Return (x, y) of the center of cell containing provided text 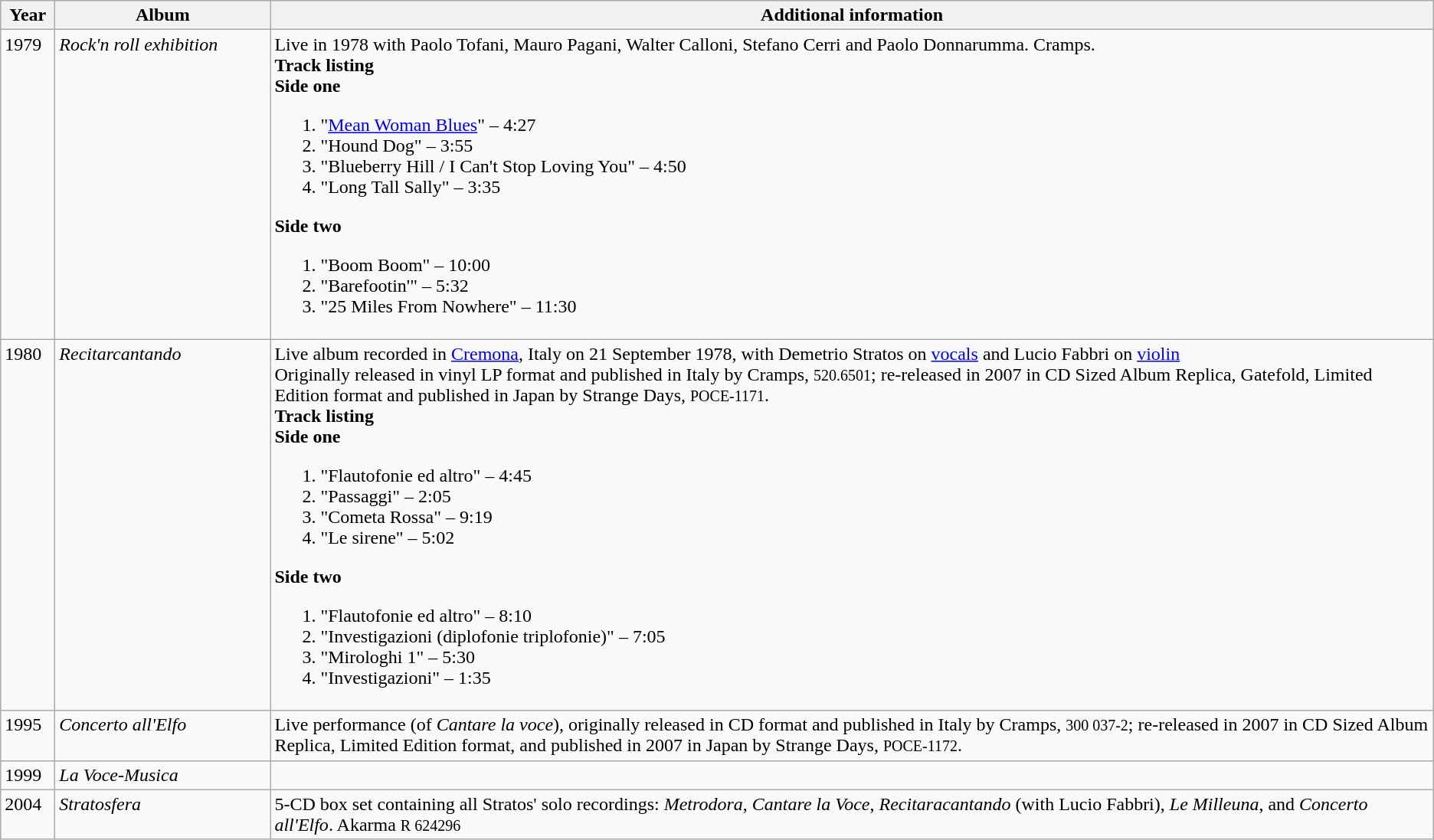
1980 (28, 525)
La Voce-Musica (162, 775)
1979 (28, 185)
Album (162, 15)
Recitarcantando (162, 525)
Rock'n roll exhibition (162, 185)
1995 (28, 735)
Additional information (852, 15)
1999 (28, 775)
Year (28, 15)
Stratosfera (162, 815)
2004 (28, 815)
Concerto all'Elfo (162, 735)
